Return (x, y) of the center of cell containing provided text 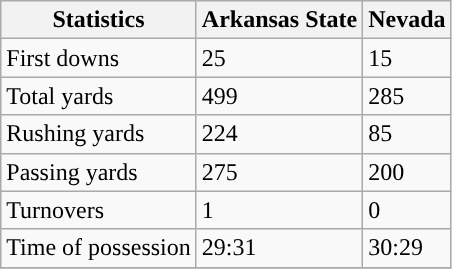
0 (407, 210)
Total yards (99, 96)
Time of possession (99, 248)
85 (407, 134)
Turnovers (99, 210)
25 (279, 58)
200 (407, 172)
First downs (99, 58)
499 (279, 96)
Rushing yards (99, 134)
Passing yards (99, 172)
1 (279, 210)
275 (279, 172)
15 (407, 58)
Nevada (407, 20)
224 (279, 134)
29:31 (279, 248)
Statistics (99, 20)
285 (407, 96)
30:29 (407, 248)
Arkansas State (279, 20)
